Pinpoint the cell where the given text exists, returning its (X, Y) midpoint coordinate. 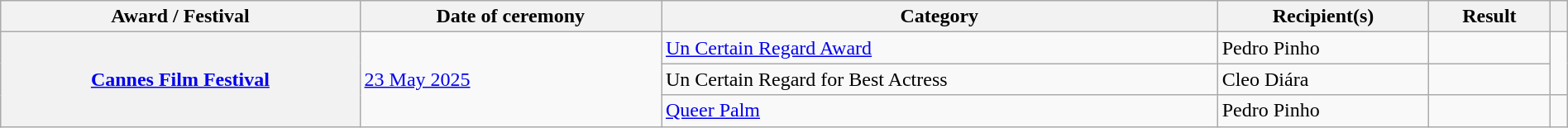
23 May 2025 (510, 79)
Date of ceremony (510, 17)
Result (1489, 17)
Cleo Diára (1323, 79)
Category (939, 17)
Award / Festival (180, 17)
Un Certain Regard Award (939, 48)
Recipient(s) (1323, 17)
Cannes Film Festival (180, 79)
Queer Palm (939, 111)
Un Certain Regard for Best Actress (939, 79)
